Locate the cell with the specified text and output its (X, Y) center coordinate. 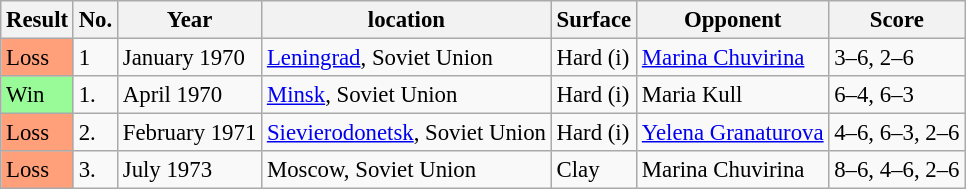
No. (95, 20)
Leningrad, Soviet Union (407, 58)
6–4, 6–3 (897, 95)
Maria Kull (733, 95)
location (407, 20)
April 1970 (189, 95)
Score (897, 20)
Yelena Granaturova (733, 133)
3–6, 2–6 (897, 58)
2. (95, 133)
Sievierodonetsk, Soviet Union (407, 133)
July 1973 (189, 170)
4–6, 6–3, 2–6 (897, 133)
3. (95, 170)
January 1970 (189, 58)
8–6, 4–6, 2–6 (897, 170)
1. (95, 95)
Moscow, Soviet Union (407, 170)
Opponent (733, 20)
1 (95, 58)
Win (38, 95)
February 1971 (189, 133)
Surface (594, 20)
Year (189, 20)
Clay (594, 170)
Result (38, 20)
Minsk, Soviet Union (407, 95)
